Detect which cell encompasses the target text, then output its (x, y) center coordinate. 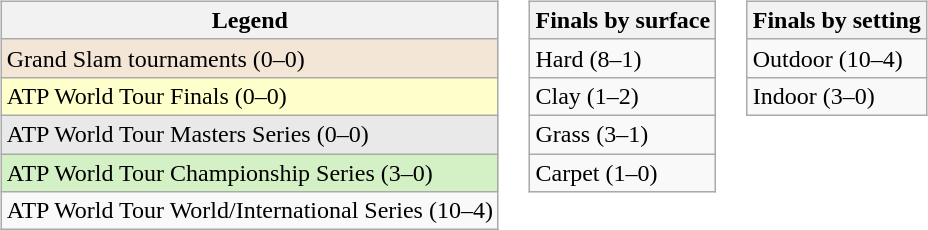
Legend (250, 20)
Grand Slam tournaments (0–0) (250, 58)
ATP World Tour World/International Series (10–4) (250, 211)
Clay (1–2) (623, 96)
Indoor (3–0) (836, 96)
Carpet (1–0) (623, 173)
Finals by setting (836, 20)
Outdoor (10–4) (836, 58)
ATP World Tour Finals (0–0) (250, 96)
ATP World Tour Masters Series (0–0) (250, 134)
Grass (3–1) (623, 134)
Finals by surface (623, 20)
Hard (8–1) (623, 58)
ATP World Tour Championship Series (3–0) (250, 173)
